Capture the cell that displays the provided text and extract its [X, Y] central coordinate. 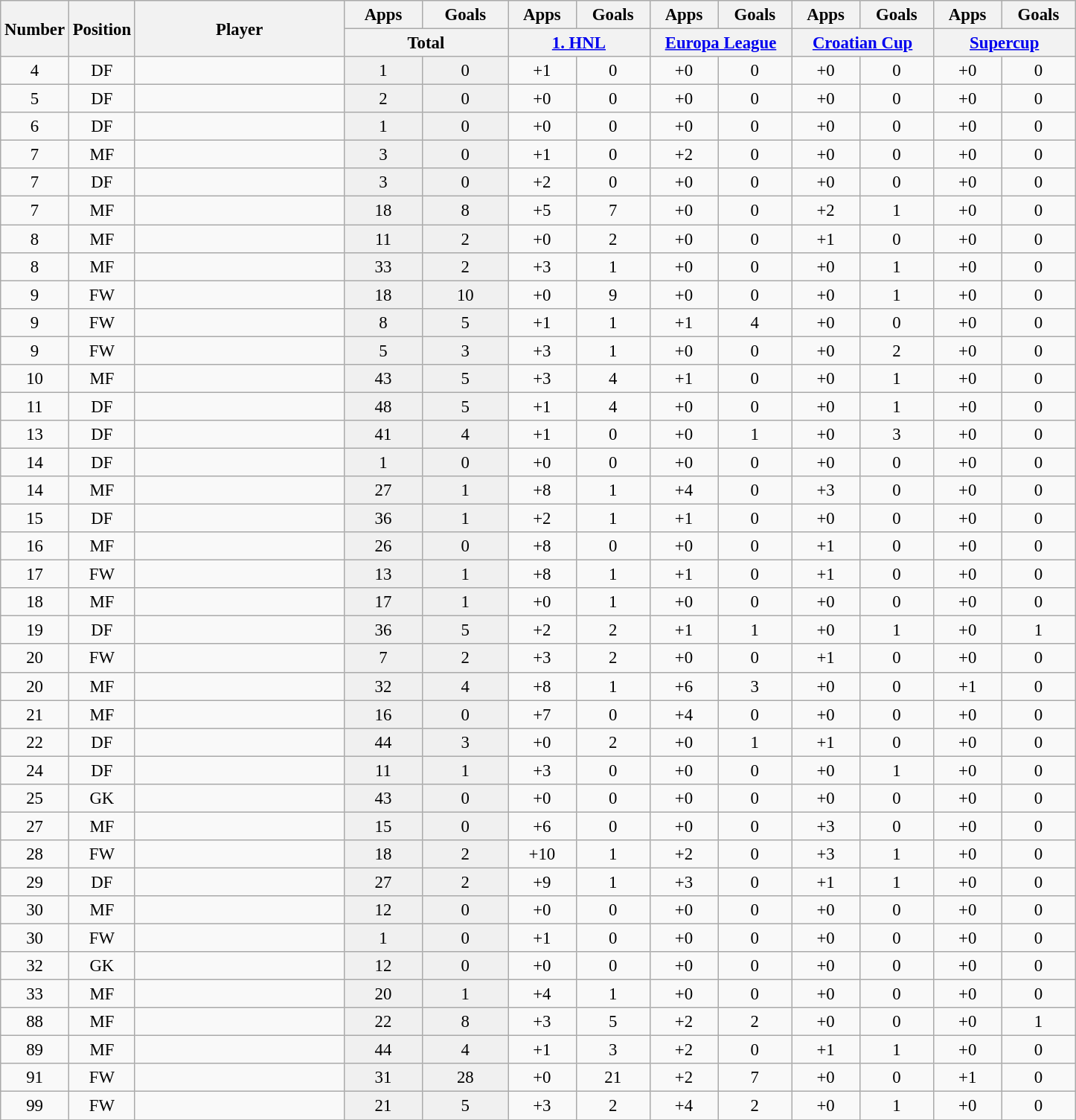
89 [35, 1050]
41 [383, 435]
25 [35, 799]
Total [426, 43]
+9 [542, 882]
48 [383, 406]
99 [35, 1106]
1. HNL [579, 43]
Europa League [720, 43]
88 [35, 1022]
91 [35, 1078]
+7 [542, 714]
Position [101, 28]
24 [35, 770]
26 [383, 546]
Croatian Cup [863, 43]
Player [240, 28]
+10 [542, 854]
6 [35, 127]
29 [35, 882]
Supercup [1005, 43]
+5 [542, 211]
31 [383, 1078]
19 [35, 630]
Number [35, 28]
